Output the (x, y) coordinate of the center of the cell containing the given text.  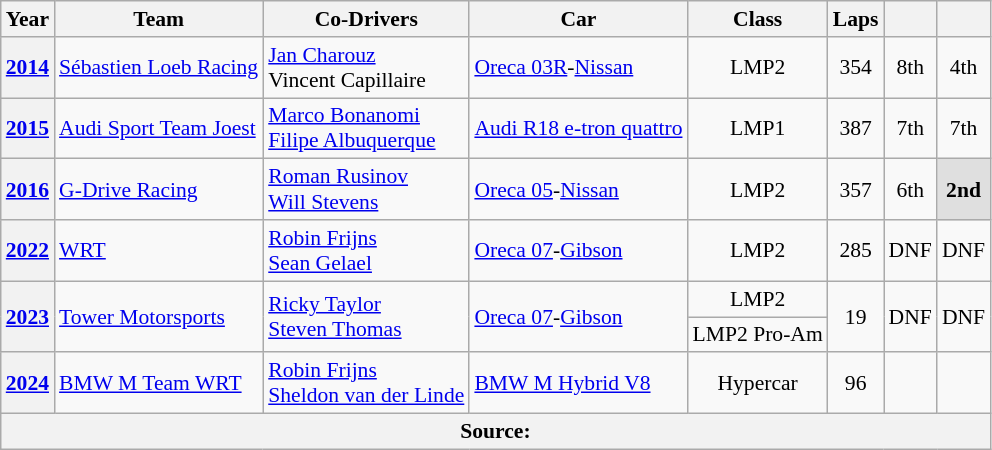
Ricky Taylor Steven Thomas (366, 316)
Robin Frijns Sheldon van der Linde (366, 384)
285 (856, 250)
Audi Sport Team Joest (158, 128)
Co-Drivers (366, 19)
Sébastien Loeb Racing (158, 68)
8th (910, 68)
96 (856, 384)
Audi R18 e-tron quattro (578, 128)
2015 (28, 128)
Marco Bonanomi Filipe Albuquerque (366, 128)
BMW M Hybrid V8 (578, 384)
2022 (28, 250)
2016 (28, 190)
Roman Rusinov Will Stevens (366, 190)
387 (856, 128)
Year (28, 19)
Oreca 03R-Nissan (578, 68)
354 (856, 68)
Laps (856, 19)
Hypercar (758, 384)
2023 (28, 316)
Source: (496, 432)
4th (964, 68)
LMP2 Pro-Am (758, 335)
Jan Charouz Vincent Capillaire (366, 68)
Team (158, 19)
2014 (28, 68)
G-Drive Racing (158, 190)
19 (856, 316)
BMW M Team WRT (158, 384)
Class (758, 19)
WRT (158, 250)
357 (856, 190)
2024 (28, 384)
2nd (964, 190)
Car (578, 19)
LMP1 (758, 128)
6th (910, 190)
Tower Motorsports (158, 316)
Oreca 05-Nissan (578, 190)
Robin Frijns Sean Gelael (366, 250)
